Return the (x, y) coordinate for the center point of the cell that contains the specified text.  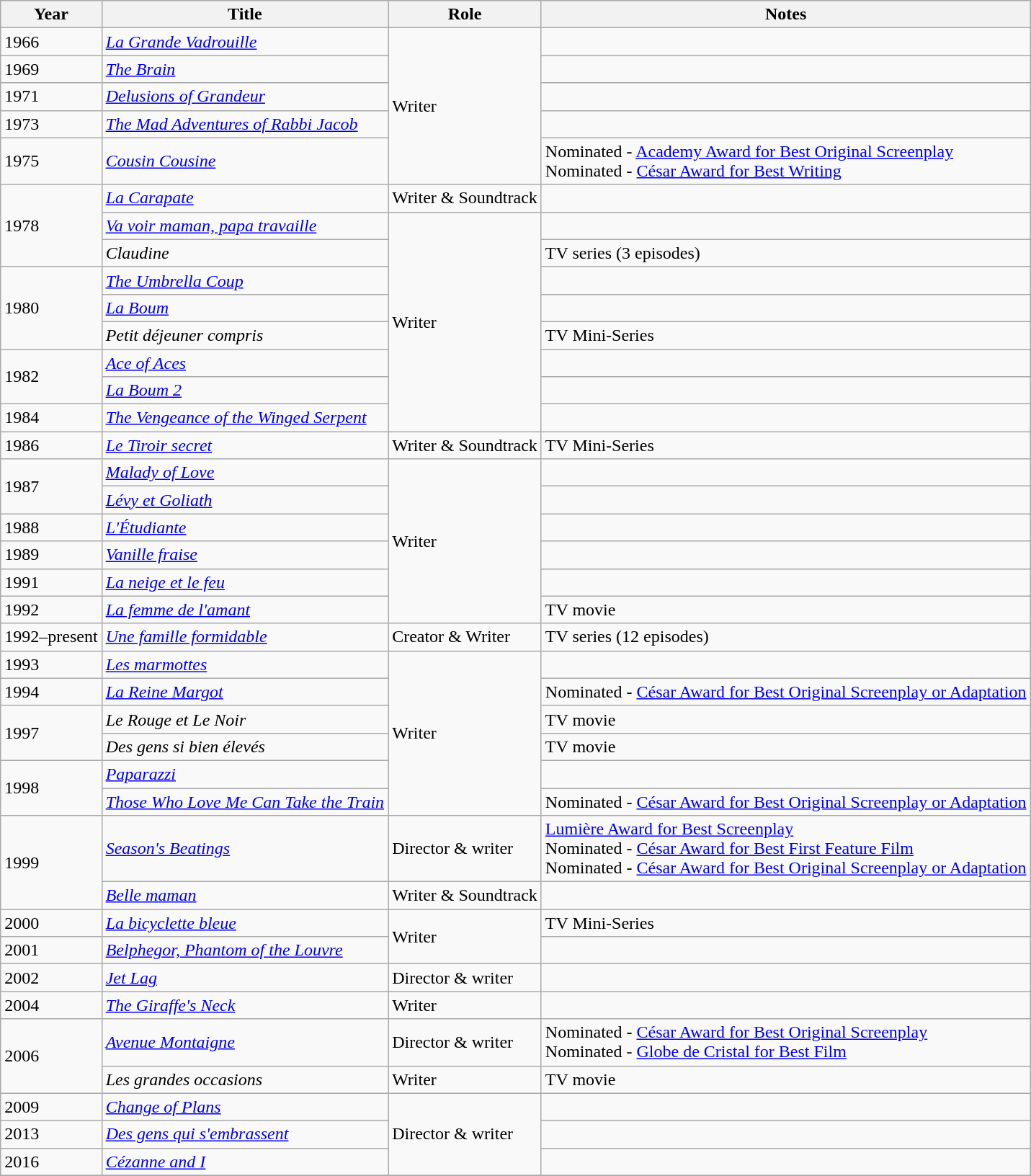
Title (245, 14)
Belle maman (245, 896)
Avenue Montaigne (245, 1042)
The Vengeance of the Winged Serpent (245, 418)
Ace of Aces (245, 362)
1973 (51, 124)
La Carapate (245, 198)
1997 (51, 733)
2000 (51, 923)
2016 (51, 1162)
Le Rouge et Le Noir (245, 719)
2001 (51, 950)
TV series (3 episodes) (785, 253)
Une famille formidable (245, 637)
La neige et le feu (245, 582)
Malady of Love (245, 473)
2006 (51, 1056)
1992–present (51, 637)
La Boum (245, 308)
1994 (51, 692)
Les grandes occasions (245, 1079)
1975 (51, 161)
1999 (51, 863)
Nominated - Academy Award for Best Original ScreenplayNominated - César Award for Best Writing (785, 161)
1986 (51, 445)
La bicyclette bleue (245, 923)
L'Étudiante (245, 527)
1987 (51, 486)
Paparazzi (245, 774)
1991 (51, 582)
Va voir maman, papa travaille (245, 226)
TV series (12 episodes) (785, 637)
Lévy et Goliath (245, 500)
1989 (51, 555)
Belphegor, Phantom of the Louvre (245, 950)
The Giraffe's Neck (245, 1005)
The Brain (245, 69)
Vanille fraise (245, 555)
Des gens si bien élevés (245, 747)
La femme de l'amant (245, 610)
Petit déjeuner compris (245, 335)
Le Tiroir secret (245, 445)
La Reine Margot (245, 692)
1978 (51, 226)
Change of Plans (245, 1107)
Cousin Cousine (245, 161)
Role (465, 14)
The Mad Adventures of Rabbi Jacob (245, 124)
Cézanne and I (245, 1162)
The Umbrella Coup (245, 280)
Creator & Writer (465, 637)
Nominated - César Award for Best Original ScreenplayNominated - Globe de Cristal for Best Film (785, 1042)
2002 (51, 978)
Notes (785, 14)
Les marmottes (245, 664)
2004 (51, 1005)
Delusions of Grandeur (245, 97)
1969 (51, 69)
Year (51, 14)
1982 (51, 376)
1993 (51, 664)
1984 (51, 418)
1988 (51, 527)
2013 (51, 1134)
Des gens qui s'embrassent (245, 1134)
Jet Lag (245, 978)
1980 (51, 308)
Season's Beatings (245, 849)
La Grande Vadrouille (245, 42)
1971 (51, 97)
Claudine (245, 253)
Those Who Love Me Can Take the Train (245, 802)
1998 (51, 788)
La Boum 2 (245, 391)
1966 (51, 42)
1992 (51, 610)
2009 (51, 1107)
